Search for the cell housing the specified text and yield its (x, y) center coordinate. 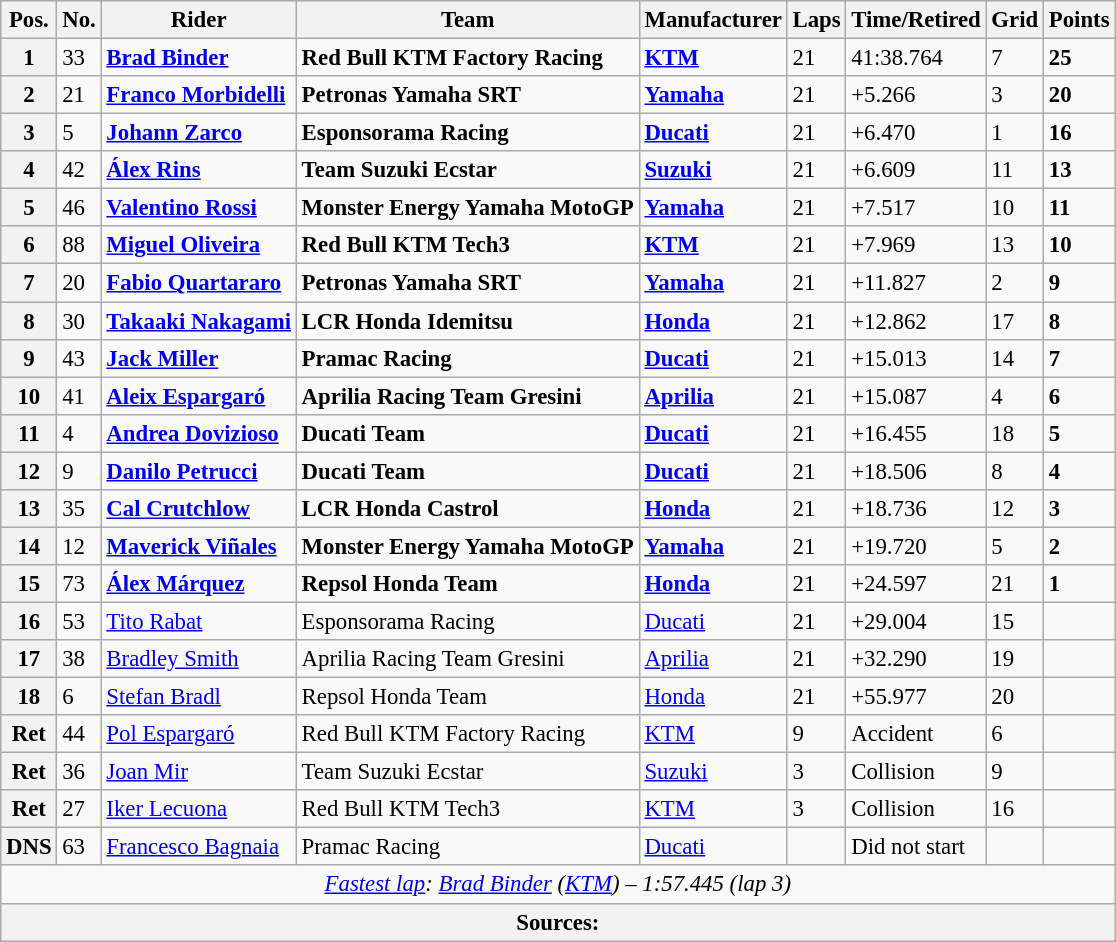
Iker Lecuona (198, 809)
+6.470 (916, 133)
Points (1078, 20)
+6.609 (916, 170)
63 (79, 847)
Joan Mir (198, 772)
46 (79, 208)
Danilo Petrucci (198, 471)
44 (79, 734)
+24.597 (916, 584)
+29.004 (916, 621)
38 (79, 659)
73 (79, 584)
+15.087 (916, 396)
Bradley Smith (198, 659)
53 (79, 621)
Aleix Espargaró (198, 396)
Andrea Dovizioso (198, 433)
Fastest lap: Brad Binder (KTM) – 1:57.445 (lap 3) (558, 885)
Brad Binder (198, 58)
Álex Márquez (198, 584)
+5.266 (916, 95)
+32.290 (916, 659)
Sources: (558, 922)
+7.517 (916, 208)
88 (79, 245)
Álex Rins (198, 170)
Accident (916, 734)
Maverick Viñales (198, 546)
Rider (198, 20)
Valentino Rossi (198, 208)
+12.862 (916, 321)
Fabio Quartararo (198, 283)
+15.013 (916, 358)
+18.506 (916, 471)
Laps (816, 20)
19 (1014, 659)
Tito Rabat (198, 621)
Team (468, 20)
Grid (1014, 20)
25 (1078, 58)
41 (79, 396)
Johann Zarco (198, 133)
Time/Retired (916, 20)
DNS (29, 847)
LCR Honda Idemitsu (468, 321)
Francesco Bagnaia (198, 847)
Pol Espargaró (198, 734)
Stefan Bradl (198, 697)
+19.720 (916, 546)
+11.827 (916, 283)
+7.969 (916, 245)
36 (79, 772)
Cal Crutchlow (198, 509)
Jack Miller (198, 358)
Pos. (29, 20)
+55.977 (916, 697)
Takaaki Nakagami (198, 321)
Miguel Oliveira (198, 245)
Franco Morbidelli (198, 95)
33 (79, 58)
27 (79, 809)
Did not start (916, 847)
+16.455 (916, 433)
30 (79, 321)
42 (79, 170)
43 (79, 358)
LCR Honda Castrol (468, 509)
41:38.764 (916, 58)
Manufacturer (713, 20)
No. (79, 20)
35 (79, 509)
+18.736 (916, 509)
